Identify which cell holds the provided text, then report its (x, y) central coordinate. 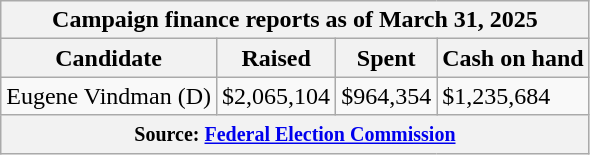
$2,065,104 (276, 96)
Candidate (109, 58)
$1,235,684 (513, 96)
Spent (386, 58)
$964,354 (386, 96)
Campaign finance reports as of March 31, 2025 (295, 20)
Source: Federal Election Commission (295, 134)
Raised (276, 58)
Cash on hand (513, 58)
Eugene Vindman (D) (109, 96)
